Capture the cell that displays the provided text and extract its [x, y] central coordinate. 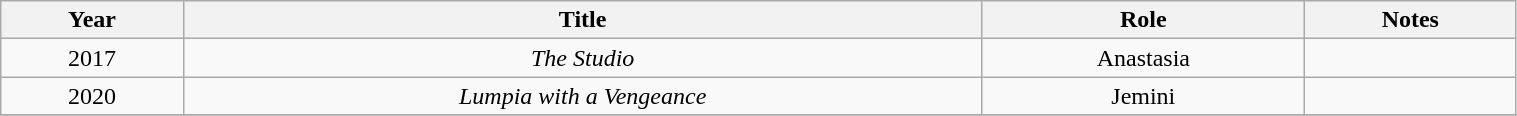
Role [1144, 20]
Notes [1410, 20]
Anastasia [1144, 58]
The Studio [582, 58]
Jemini [1144, 96]
Lumpia with a Vengeance [582, 96]
2017 [92, 58]
2020 [92, 96]
Title [582, 20]
Year [92, 20]
